Determine the (X, Y) coordinate at the center of the cell enclosing the given text.  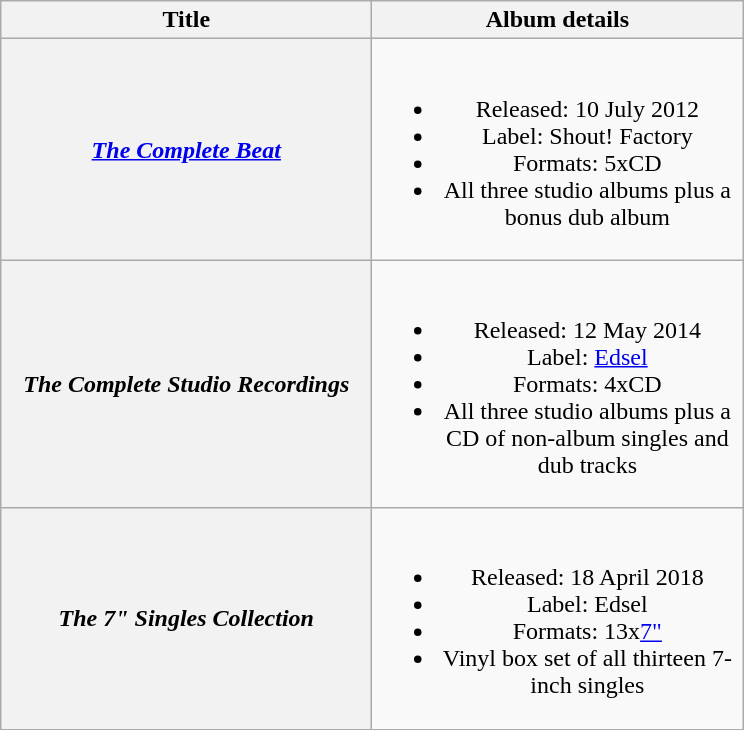
Released: 18 April 2018Label: EdselFormats: 13x7"Vinyl box set of all thirteen 7-inch singles (558, 618)
Album details (558, 20)
Title (186, 20)
The Complete Studio Recordings (186, 384)
The 7" Singles Collection (186, 618)
The Complete Beat (186, 150)
Released: 10 July 2012Label: Shout! FactoryFormats: 5xCDAll three studio albums plus a bonus dub album (558, 150)
Released: 12 May 2014Label: EdselFormats: 4xCDAll three studio albums plus a CD of non-album singles and dub tracks (558, 384)
